Output the (X, Y) coordinate of the center of the cell containing the given text.  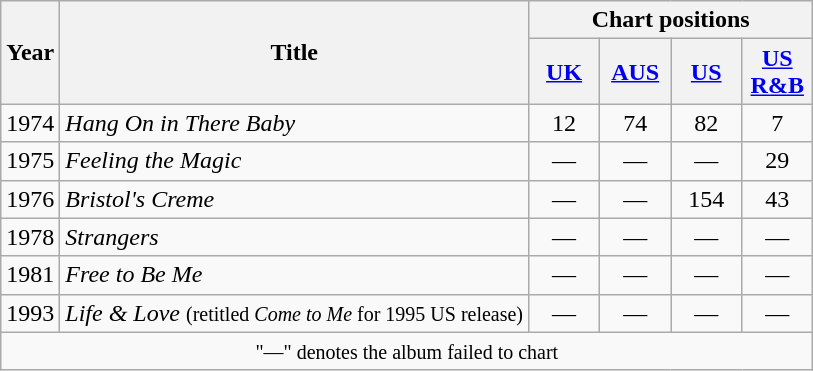
UK (564, 72)
AUS (636, 72)
7 (778, 123)
29 (778, 161)
74 (636, 123)
43 (778, 199)
Year (30, 52)
Chart positions (671, 20)
12 (564, 123)
154 (706, 199)
US (706, 72)
82 (706, 123)
1975 (30, 161)
"—" denotes the album failed to chart (407, 351)
1981 (30, 275)
US R&B (778, 72)
Bristol's Creme (294, 199)
Strangers (294, 237)
Free to Be Me (294, 275)
1974 (30, 123)
1978 (30, 237)
1993 (30, 313)
Hang On in There Baby (294, 123)
1976 (30, 199)
Feeling the Magic (294, 161)
Life & Love (retitled Come to Me for 1995 US release) (294, 313)
Title (294, 52)
